For the text-containing cell, return its midpoint in (x, y) coordinate format. 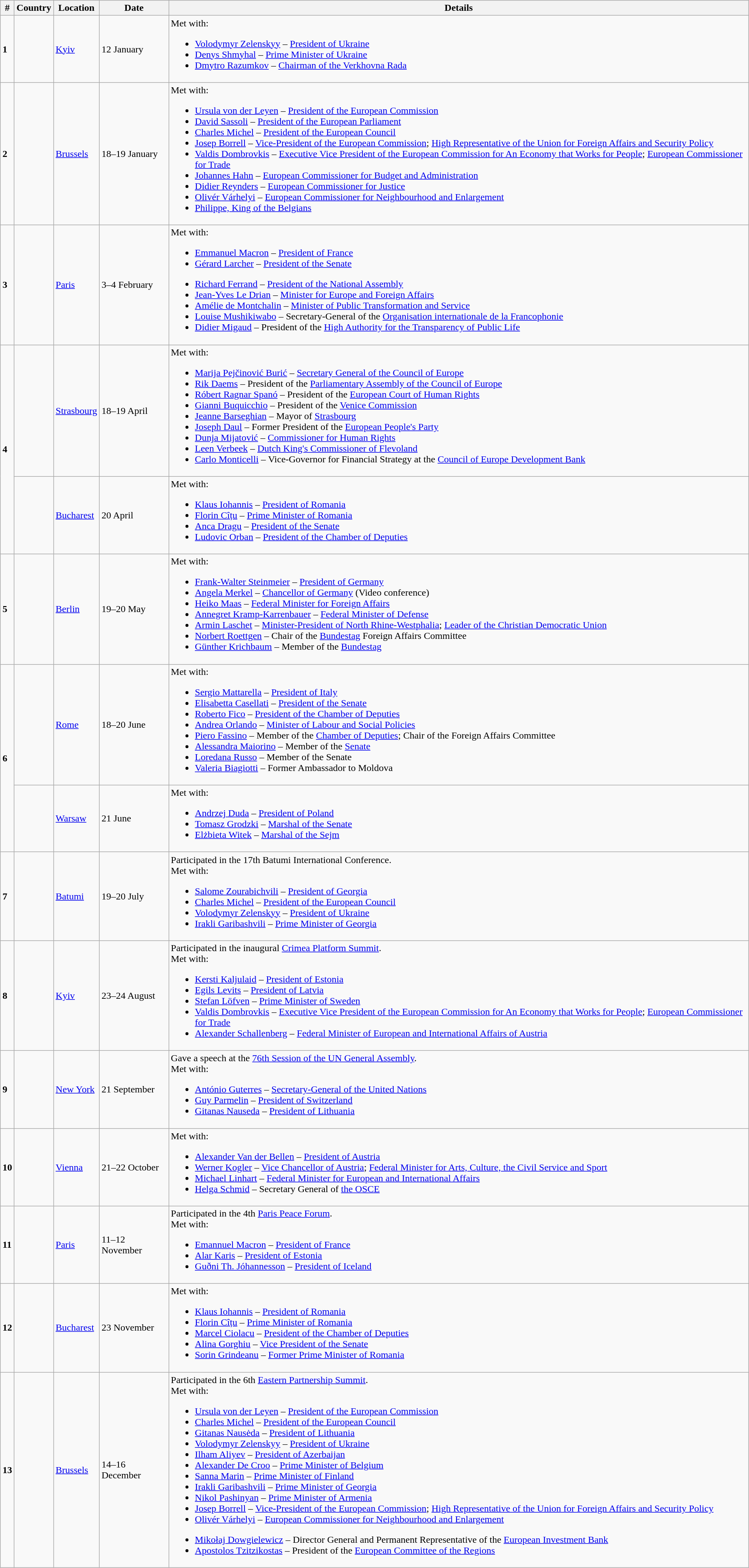
23–24 August (134, 995)
Details (459, 8)
11–12 November (134, 1245)
Berlin (77, 609)
New York (77, 1089)
8 (7, 995)
# (7, 8)
18–19 April (134, 411)
18–20 June (134, 725)
21–22 October (134, 1167)
23 November (134, 1328)
Location (77, 8)
1 (7, 49)
12 January (134, 49)
19–20 July (134, 896)
19–20 May (134, 609)
18–19 January (134, 154)
Vienna (77, 1167)
6 (7, 758)
2 (7, 154)
Batumi (77, 896)
Met with:Andrzej Duda – President of PolandTomasz Grodzki – Marshal of the SenateElżbieta Witek – Marshal of the Sejm (459, 818)
3 (7, 285)
9 (7, 1089)
20 April (134, 515)
Country (34, 8)
11 (7, 1245)
Date (134, 8)
5 (7, 609)
21 June (134, 818)
10 (7, 1167)
4 (7, 449)
21 September (134, 1089)
Strasbourg (77, 411)
Warsaw (77, 818)
14–16 December (134, 1470)
13 (7, 1470)
12 (7, 1328)
3–4 February (134, 285)
Rome (77, 725)
Met with:Volodymyr Zelenskyy – President of UkraineDenys Shmyhal – Prime Minister of UkraineDmytro Razumkov – Chairman of the Verkhovna Rada (459, 49)
7 (7, 896)
